Find where the given text appears and provide that cell's center as [X, Y] coordinate. 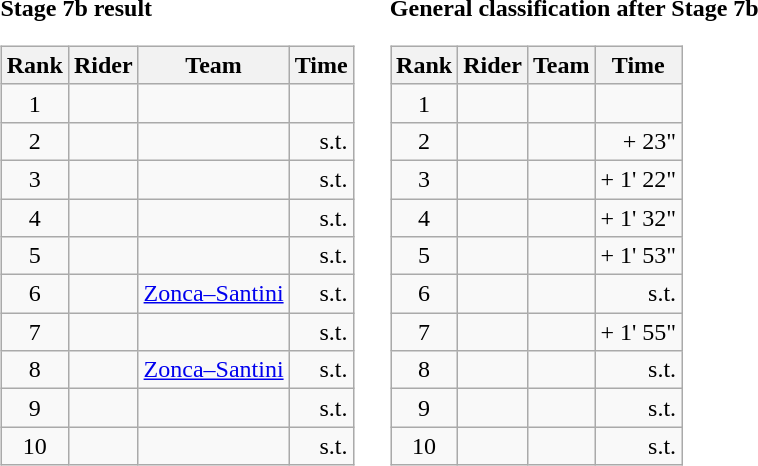
+ 1' 32" [638, 217]
+ 1' 55" [638, 332]
+ 1' 53" [638, 256]
+ 23" [638, 141]
+ 1' 22" [638, 179]
